Scan for the cell matching the given text and deliver its [X, Y] coordinate at center. 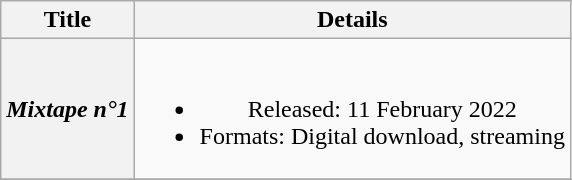
Mixtape n°1 [68, 109]
Details [352, 20]
Title [68, 20]
Released: 11 February 2022Formats: Digital download, streaming [352, 109]
